Scan for the cell matching the given text and deliver its [X, Y] coordinate at center. 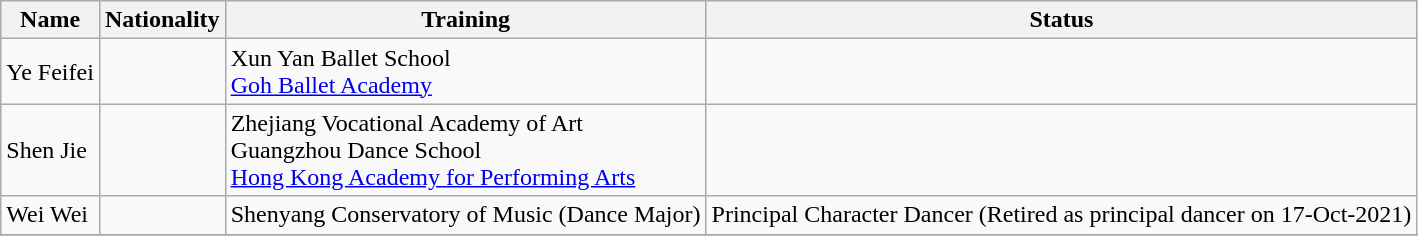
Wei Wei [50, 215]
Shen Jie [50, 150]
Shenyang Conservatory of Music (Dance Major) [466, 215]
Principal Character Dancer (Retired as principal dancer on 17-Oct-2021) [1062, 215]
Xun Yan Ballet SchoolGoh Ballet Academy [466, 72]
Ye Feifei [50, 72]
Nationality [162, 20]
Status [1062, 20]
Training [466, 20]
Zhejiang Vocational Academy of ArtGuangzhou Dance SchoolHong Kong Academy for Performing Arts [466, 150]
Name [50, 20]
